From the cell containing the given text, extract its center point as [X, Y] coordinate. 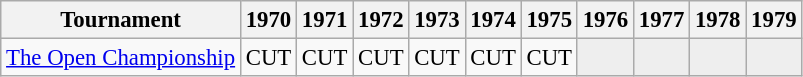
1971 [325, 20]
1977 [661, 20]
1975 [549, 20]
1976 [605, 20]
1972 [381, 20]
1979 [774, 20]
1974 [493, 20]
1978 [718, 20]
The Open Championship [121, 58]
Tournament [121, 20]
1970 [268, 20]
1973 [437, 20]
